Pinpoint the cell where the given text exists, returning its [X, Y] midpoint coordinate. 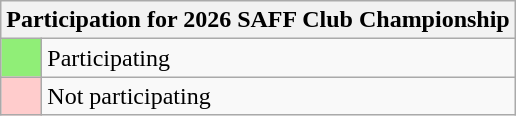
Participating [278, 58]
Not participating [278, 96]
Participation for 2026 SAFF Club Championship [258, 20]
